Scan for the cell matching the given text and deliver its (x, y) coordinate at center. 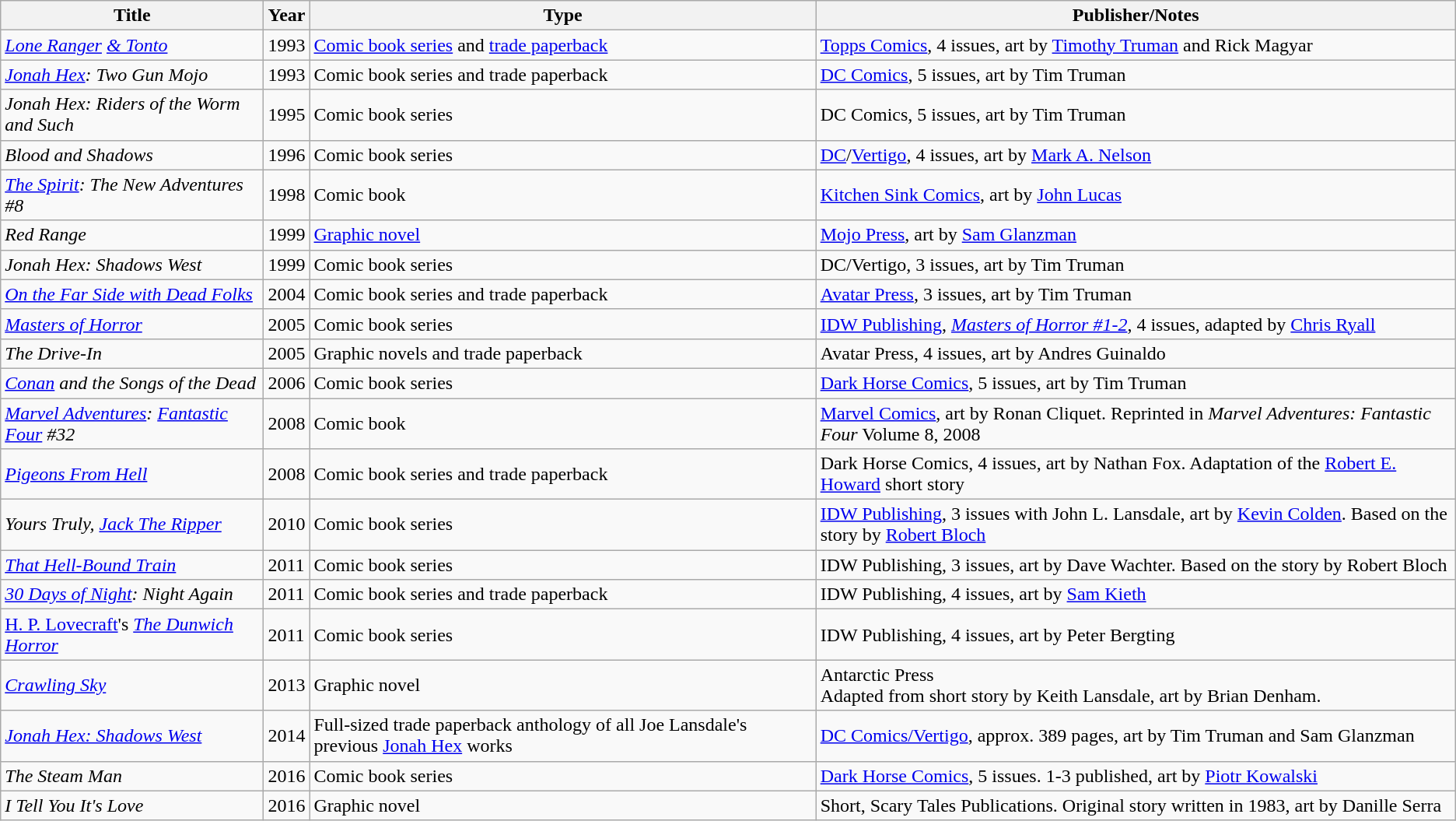
Title (132, 16)
Conan and the Songs of the Dead (132, 383)
1996 (286, 155)
Jonah Hex: Riders of the Worm and Such (132, 115)
On the Far Side with Dead Folks (132, 294)
30 Days of Night: Night Again (132, 595)
Graphic novels and trade paperback (563, 353)
Dark Horse Comics, 4 issues, art by Nathan Fox. Adaptation of the Robert E. Howard short story (1136, 475)
IDW Publishing, 3 issues with John L. Lansdale, art by Kevin Colden. Based on the story by Robert Bloch (1136, 525)
Masters of Horror (132, 324)
Lone Ranger & Tonto (132, 45)
Mojo Press, art by Sam Glanzman (1136, 235)
Red Range (132, 235)
I Tell You It's Love (132, 805)
Pigeons From Hell (132, 475)
DC/Vertigo, 3 issues, art by Tim Truman (1136, 265)
Dark Horse Comics, 5 issues, art by Tim Truman (1136, 383)
Avatar Press, 3 issues, art by Tim Truman (1136, 294)
Full-sized trade paperback anthology of all Joe Lansdale's previous Jonah Hex works (563, 736)
Year (286, 16)
H. P. Lovecraft's The Dunwich Horror (132, 635)
Dark Horse Comics, 5 issues. 1-3 published, art by Piotr Kowalski (1136, 776)
The Spirit: The New Adventures #8 (132, 195)
Blood and Shadows (132, 155)
That Hell-Bound Train (132, 565)
1995 (286, 115)
2004 (286, 294)
Jonah Hex: Two Gun Mojo (132, 75)
Short, Scary Tales Publications. Original story written in 1983, art by Danille Serra (1136, 805)
2013 (286, 685)
2006 (286, 383)
IDW Publishing, 3 issues, art by Dave Wachter. Based on the story by Robert Bloch (1136, 565)
Marvel Adventures: Fantastic Four #32 (132, 423)
Marvel Comics, art by Ronan Cliquet. Reprinted in Marvel Adventures: Fantastic Four Volume 8, 2008 (1136, 423)
Topps Comics, 4 issues, art by Timothy Truman and Rick Magyar (1136, 45)
IDW Publishing, 4 issues, art by Peter Bergting (1136, 635)
The Steam Man (132, 776)
DC/Vertigo, 4 issues, art by Mark A. Nelson (1136, 155)
Avatar Press, 4 issues, art by Andres Guinaldo (1136, 353)
IDW Publishing, 4 issues, art by Sam Kieth (1136, 595)
Yours Truly, Jack The Ripper (132, 525)
Publisher/Notes (1136, 16)
The Drive-In (132, 353)
Kitchen Sink Comics, art by John Lucas (1136, 195)
DC Comics/Vertigo, approx. 389 pages, art by Tim Truman and Sam Glanzman (1136, 736)
Type (563, 16)
2014 (286, 736)
Antarctic PressAdapted from short story by Keith Lansdale, art by Brian Denham. (1136, 685)
IDW Publishing, Masters of Horror #1-2, 4 issues, adapted by Chris Ryall (1136, 324)
2010 (286, 525)
1998 (286, 195)
Crawling Sky (132, 685)
